Pinpoint the cell where the given text exists, returning its (x, y) midpoint coordinate. 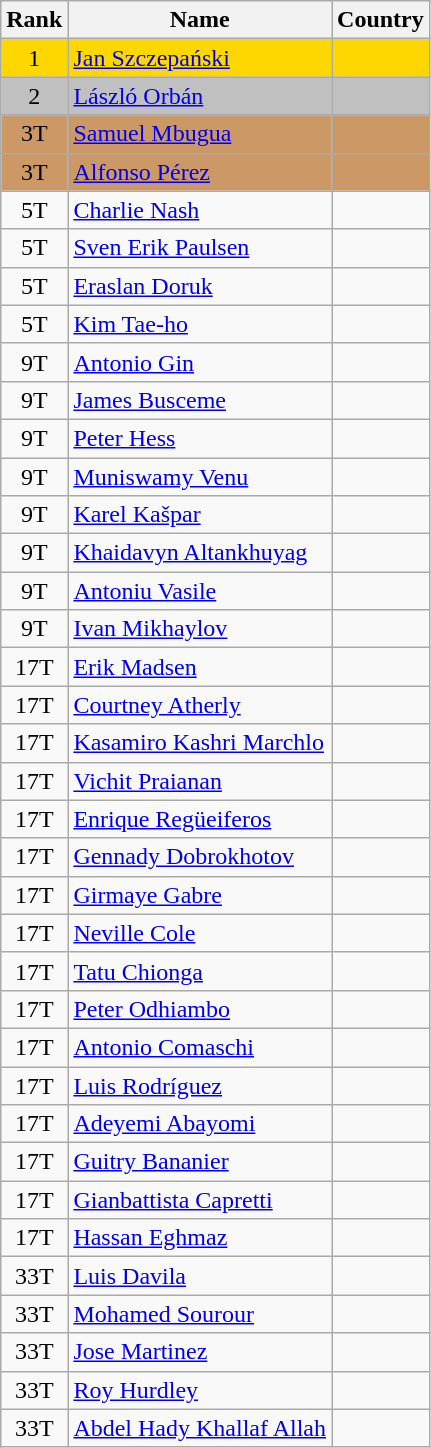
Gennady Dobrokhotov (200, 857)
Antonio Comaschi (200, 1047)
Enrique Regüeiferos (200, 819)
Mohamed Sourour (200, 1314)
Karel Kašpar (200, 515)
Antoniu Vasile (200, 591)
Luis Rodríguez (200, 1085)
Peter Odhiambo (200, 1009)
Kasamiro Kashri Marchlo (200, 743)
Girmaye Gabre (200, 895)
Kim Tae-ho (200, 324)
Ivan Mikhaylov (200, 629)
Name (200, 20)
Adeyemi Abayomi (200, 1124)
Guitry Bananier (200, 1162)
Abdel Hady Khallaf Allah (200, 1428)
Hassan Eghmaz (200, 1238)
Eraslan Doruk (200, 286)
Tatu Chionga (200, 971)
Peter Hess (200, 438)
James Busceme (200, 400)
Gianbattista Capretti (200, 1200)
Luis Davila (200, 1276)
1 (34, 58)
Sven Erik Paulsen (200, 248)
László Orbán (200, 96)
Khaidavyn Altankhuyag (200, 553)
Roy Hurdley (200, 1390)
Samuel Mbugua (200, 134)
Neville Cole (200, 933)
Alfonso Pérez (200, 172)
Country (381, 20)
Jan Szczepański (200, 58)
2 (34, 96)
Erik Madsen (200, 667)
Antonio Gin (200, 362)
Vichit Praianan (200, 781)
Muniswamy Venu (200, 477)
Courtney Atherly (200, 705)
Charlie Nash (200, 210)
Rank (34, 20)
Jose Martinez (200, 1352)
